Scan for the cell matching the given text and deliver its [X, Y] coordinate at center. 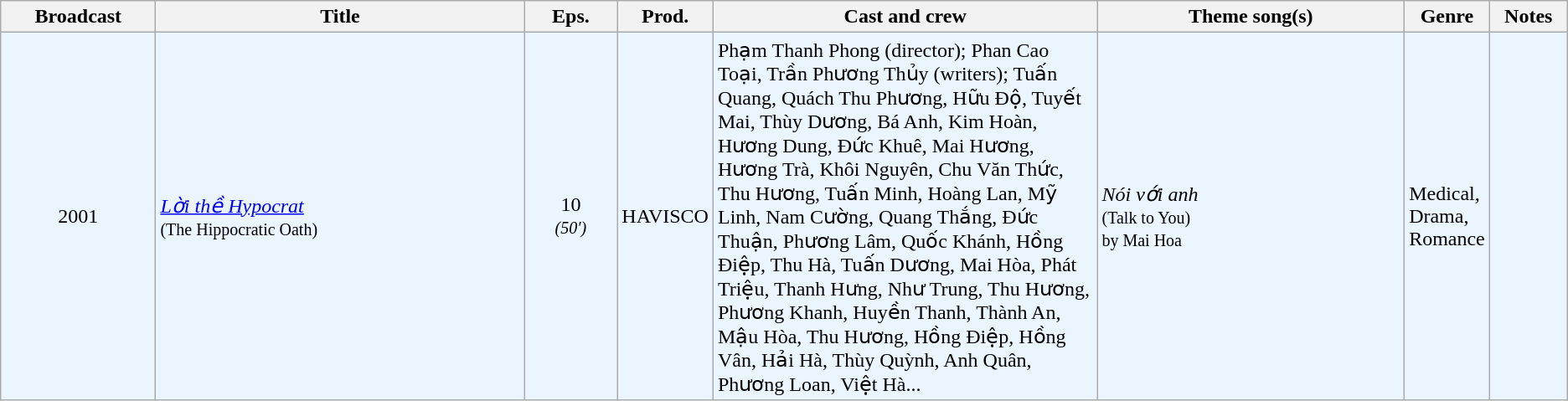
Title [340, 17]
HAVISCO [665, 216]
Cast and crew [905, 17]
Lời thề Hypocrat (The Hippocratic Oath) [340, 216]
Nói với anh(Talk to You)by Mai Hoa [1251, 216]
Genre [1447, 17]
Medical, Drama, Romance [1447, 216]
10(50′) [571, 216]
2001 [79, 216]
Broadcast [79, 17]
Eps. [571, 17]
Notes [1528, 17]
Prod. [665, 17]
Theme song(s) [1251, 17]
